Provide the (x, y) coordinate of the cell's center where the given text is located.  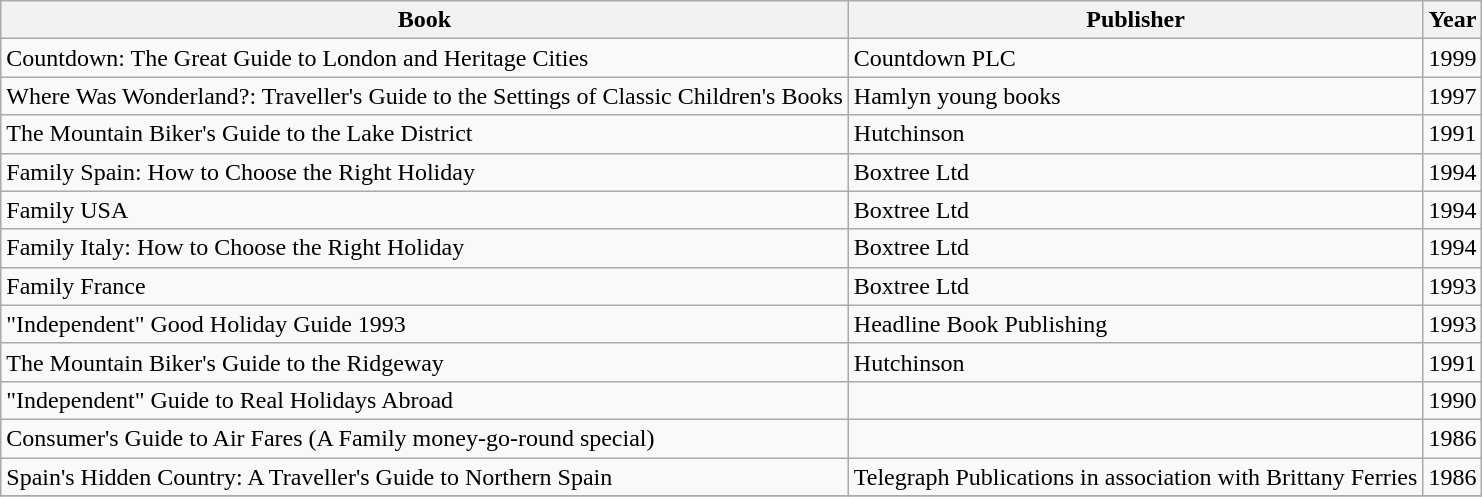
Telegraph Publications in association with Brittany Ferries (1136, 477)
Countdown PLC (1136, 58)
Family Italy: How to Choose the Right Holiday (425, 248)
Consumer's Guide to Air Fares (A Family money-go-round special) (425, 438)
Year (1452, 20)
Headline Book Publishing (1136, 324)
Publisher (1136, 20)
Where Was Wonderland?: Traveller's Guide to the Settings of Classic Children's Books (425, 96)
Book (425, 20)
"Independent" Good Holiday Guide 1993 (425, 324)
Spain's Hidden Country: A Traveller's Guide to Northern Spain (425, 477)
"Independent" Guide to Real Holidays Abroad (425, 400)
Countdown: The Great Guide to London and Heritage Cities (425, 58)
Hamlyn young books (1136, 96)
Family Spain: How to Choose the Right Holiday (425, 172)
The Mountain Biker's Guide to the Lake District (425, 134)
1990 (1452, 400)
The Mountain Biker's Guide to the Ridgeway (425, 362)
1997 (1452, 96)
Family USA (425, 210)
Family France (425, 286)
1999 (1452, 58)
